Return the (x, y) coordinate for the center point of the cell that contains the specified text.  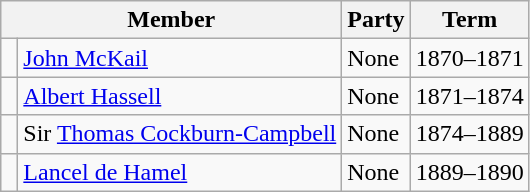
Term (470, 20)
John McKail (180, 58)
Lancel de Hamel (180, 172)
1874–1889 (470, 134)
1870–1871 (470, 58)
Member (172, 20)
1889–1890 (470, 172)
Albert Hassell (180, 96)
Sir Thomas Cockburn-Campbell (180, 134)
Party (376, 20)
1871–1874 (470, 96)
